Pinpoint the cell where the given text exists, returning its (X, Y) midpoint coordinate. 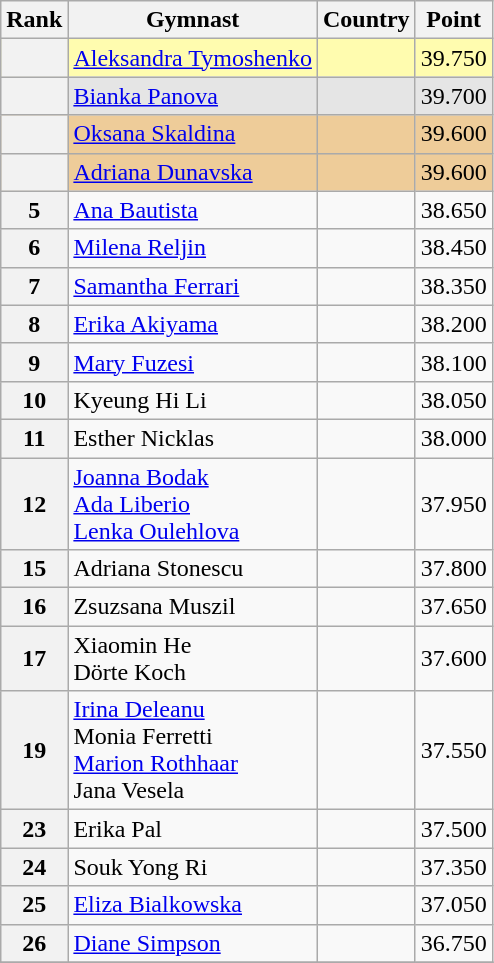
Erika Pal (193, 829)
Country (366, 20)
7 (34, 286)
39.750 (454, 58)
37.550 (454, 750)
38.450 (454, 248)
Aleksandra Tymoshenko (193, 58)
10 (34, 400)
37.650 (454, 607)
12 (34, 504)
Irina DeleanuMonia FerrettiMarion RothhaarJana Vesela (193, 750)
Diane Simpson (193, 943)
38.200 (454, 324)
Gymnast (193, 20)
11 (34, 438)
39.700 (454, 96)
38.650 (454, 210)
Rank (34, 20)
Ana Bautista (193, 210)
Zsuzsana Muszil (193, 607)
9 (34, 362)
37.950 (454, 504)
Mary Fuzesi (193, 362)
37.800 (454, 569)
Adriana Stonescu (193, 569)
Kyeung Hi Li (193, 400)
Point (454, 20)
37.500 (454, 829)
26 (34, 943)
8 (34, 324)
38.000 (454, 438)
16 (34, 607)
Xiaomin HeDörte Koch (193, 658)
Adriana Dunavska (193, 172)
17 (34, 658)
38.100 (454, 362)
Eliza Bialkowska (193, 905)
36.750 (454, 943)
38.350 (454, 286)
6 (34, 248)
Souk Yong Ri (193, 867)
38.050 (454, 400)
5 (34, 210)
23 (34, 829)
Joanna BodakAda LiberioLenka Oulehlova (193, 504)
25 (34, 905)
Erika Akiyama (193, 324)
Oksana Skaldina (193, 134)
Bianka Panova (193, 96)
37.350 (454, 867)
37.600 (454, 658)
Milena Reljin (193, 248)
Samantha Ferrari (193, 286)
24 (34, 867)
19 (34, 750)
37.050 (454, 905)
15 (34, 569)
Esther Nicklas (193, 438)
